For the text-containing cell, return its midpoint in (X, Y) coordinate format. 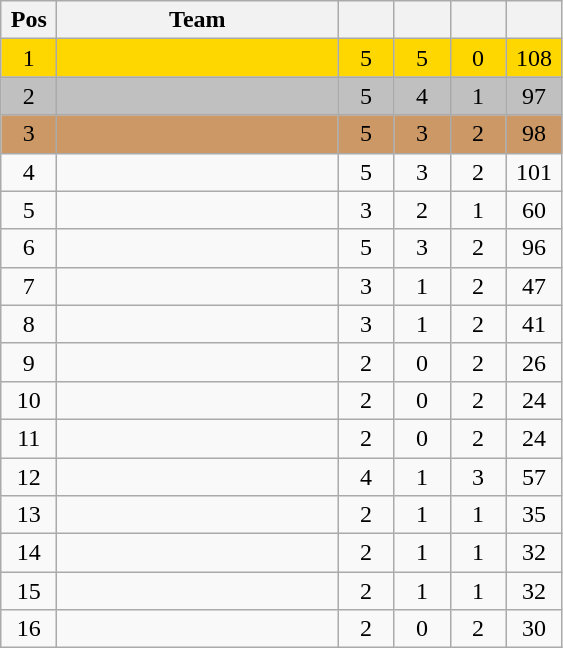
60 (534, 210)
9 (29, 362)
47 (534, 286)
8 (29, 324)
108 (534, 58)
96 (534, 248)
57 (534, 477)
6 (29, 248)
26 (534, 362)
30 (534, 629)
101 (534, 172)
11 (29, 438)
Pos (29, 20)
98 (534, 134)
35 (534, 515)
14 (29, 553)
13 (29, 515)
97 (534, 96)
7 (29, 286)
10 (29, 400)
15 (29, 591)
41 (534, 324)
Team (198, 20)
12 (29, 477)
16 (29, 629)
